From the cell containing the given text, extract its center point as [X, Y] coordinate. 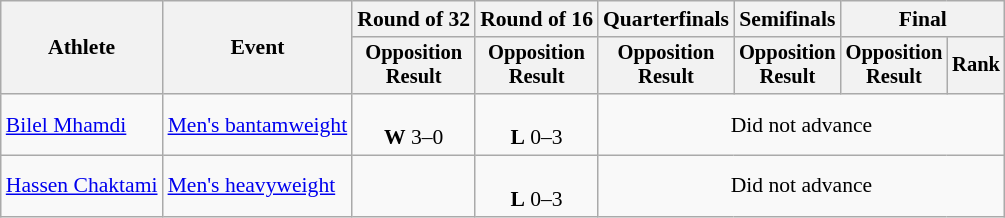
Semifinals [788, 19]
Event [258, 48]
Quarterfinals [666, 19]
Men's bantamweight [258, 124]
Athlete [82, 48]
Round of 32 [414, 19]
Hassen Chaktami [82, 186]
Rank [976, 66]
W 3–0 [414, 124]
Bilel Mhamdi [82, 124]
Men's heavyweight [258, 186]
Round of 16 [536, 19]
Final [923, 19]
